Search for the cell housing the specified text and yield its [X, Y] center coordinate. 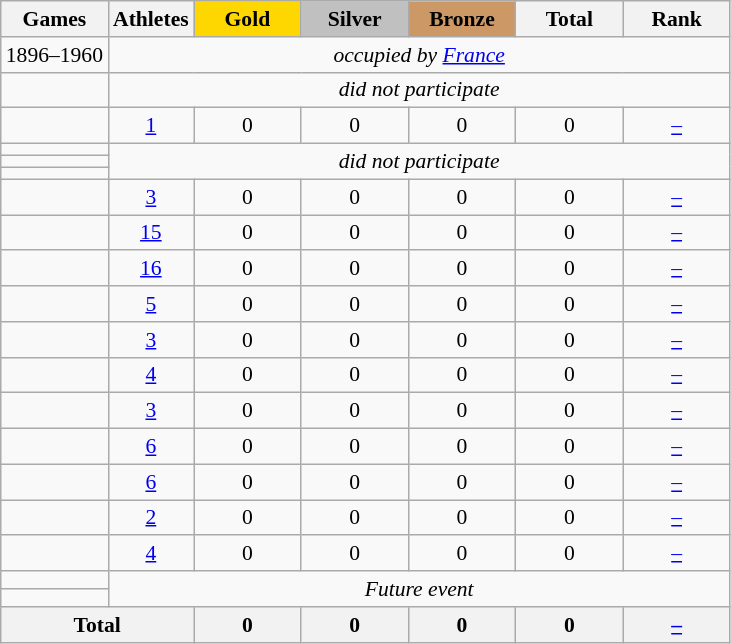
occupied by France [419, 55]
Bronze [462, 19]
5 [151, 304]
Rank [676, 19]
1 [151, 126]
Silver [354, 19]
15 [151, 233]
1896–1960 [54, 55]
Gold [248, 19]
Athletes [151, 19]
16 [151, 269]
Future event [419, 589]
2 [151, 518]
Games [54, 19]
